Provide the (x, y) coordinate of the cell's center where the given text is located.  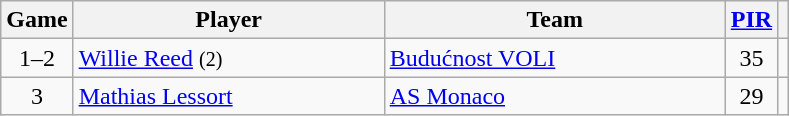
1–2 (37, 58)
Mathias Lessort (228, 96)
PIR (751, 20)
35 (751, 58)
Player (228, 20)
Budućnost VOLI (554, 58)
AS Monaco (554, 96)
3 (37, 96)
Willie Reed (2) (228, 58)
Team (554, 20)
29 (751, 96)
Game (37, 20)
